Capture the cell that displays the provided text and extract its (x, y) central coordinate. 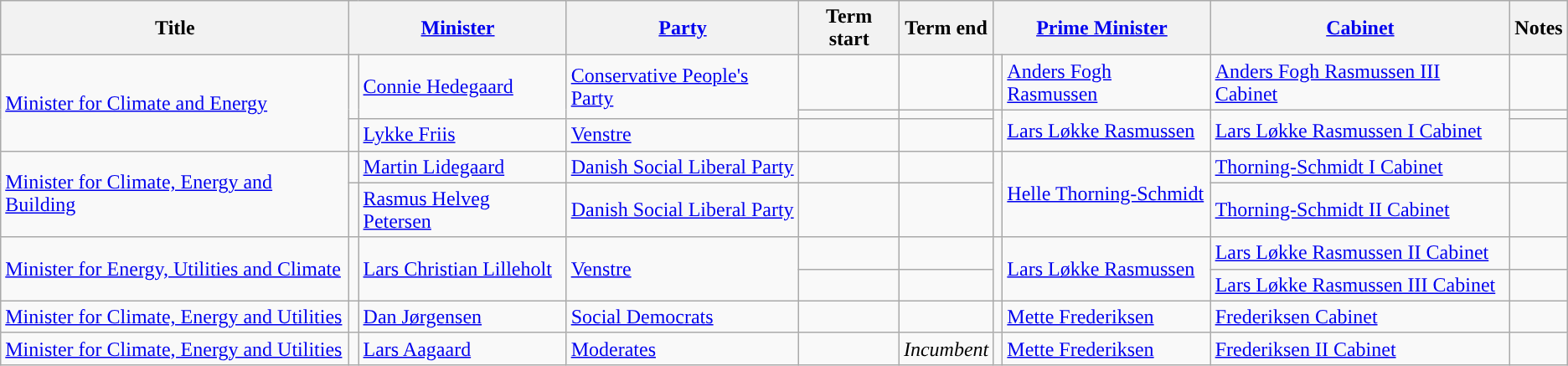
Minister (457, 28)
Anders Fogh Rasmussen (1106, 82)
Term end (946, 28)
Prime Minister (1102, 28)
Lars Christian Lilleholt (462, 269)
Dan Jørgensen (462, 317)
Incumbent (946, 348)
Rasmus Helveg Petersen (462, 209)
Term start (849, 28)
Lars Løkke Rasmussen I Cabinet (1360, 131)
Title (175, 28)
Lars Aagaard (462, 348)
Frederiksen Cabinet (1360, 317)
Helle Thorning-Schmidt (1106, 194)
Social Democrats (683, 317)
Lars Løkke Rasmussen II Cabinet (1360, 253)
Martin Lidegaard (462, 167)
Minister for Climate, Energy and Building (175, 194)
Cabinet (1360, 28)
Minister for Climate and Energy (175, 103)
Frederiksen II Cabinet (1360, 348)
Thorning-Schmidt I Cabinet (1360, 167)
Thorning-Schmidt II Cabinet (1360, 209)
Anders Fogh Rasmussen III Cabinet (1360, 82)
Party (683, 28)
Minister for Energy, Utilities and Climate (175, 269)
Lars Løkke Rasmussen III Cabinet (1360, 285)
Conservative People's Party (683, 87)
Connie Hedegaard (462, 87)
Moderates (683, 348)
Lykke Friis (462, 135)
Notes (1539, 28)
